Determine the [X, Y] coordinate at the center of the cell enclosing the given text.  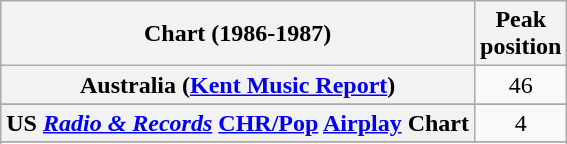
Chart (1986-1987) [238, 34]
US Radio & Records CHR/Pop Airplay Chart [238, 123]
Australia (Kent Music Report) [238, 85]
Peakposition [521, 34]
4 [521, 123]
46 [521, 85]
